For the text-containing cell, return its midpoint in (x, y) coordinate format. 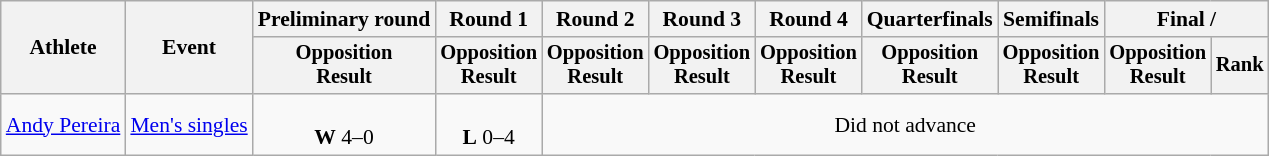
Men's singles (188, 124)
Round 3 (702, 19)
Round 4 (808, 19)
Semifinals (1052, 19)
Andy Pereira (64, 124)
L 0–4 (488, 124)
Round 1 (488, 19)
Round 2 (596, 19)
Event (188, 48)
Preliminary round (344, 19)
Quarterfinals (930, 19)
Final / (1186, 19)
Rank (1240, 66)
Did not advance (906, 124)
W 4–0 (344, 124)
Athlete (64, 48)
